Extract the (x, y) coordinate from the center of the cell holding the provided text.  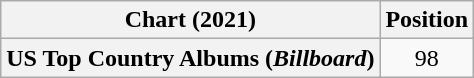
Chart (2021) (190, 20)
Position (427, 20)
98 (427, 58)
US Top Country Albums (Billboard) (190, 58)
